Detect which cell encompasses the target text, then output its (x, y) center coordinate. 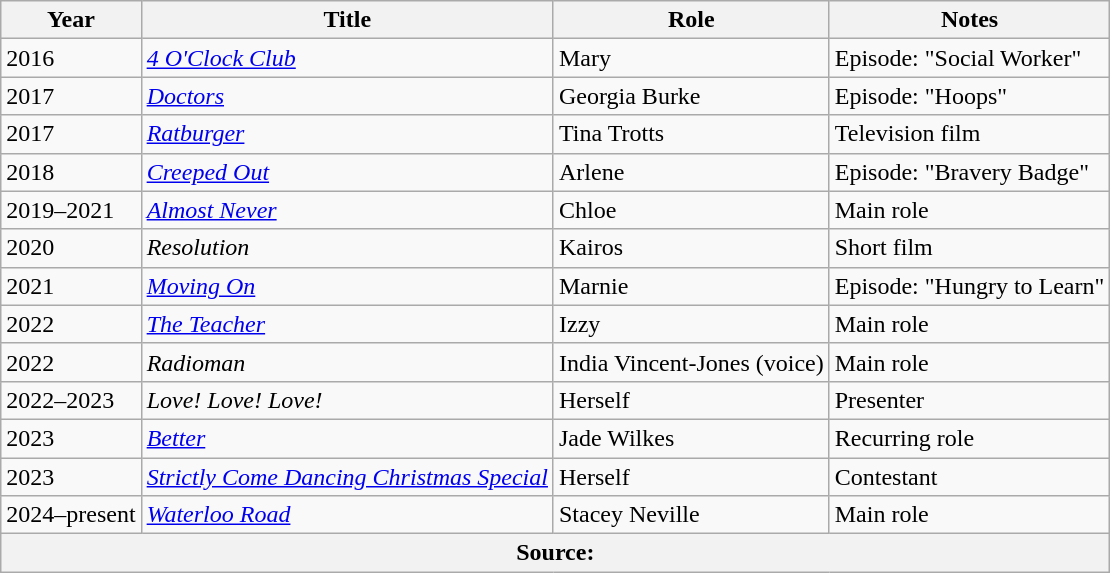
Episode: "Hoops" (970, 96)
Title (347, 20)
Contestant (970, 477)
Kairos (691, 248)
Georgia Burke (691, 96)
Waterloo Road (347, 515)
2018 (71, 172)
Presenter (970, 400)
Moving On (347, 286)
India Vincent-Jones (voice) (691, 362)
Mary (691, 58)
2022–2023 (71, 400)
Year (71, 20)
2019–2021 (71, 210)
Ratburger (347, 134)
Strictly Come Dancing Christmas Special (347, 477)
Marnie (691, 286)
The Teacher (347, 324)
Chloe (691, 210)
Radioman (347, 362)
Episode: "Bravery Badge" (970, 172)
Better (347, 438)
Episode: "Social Worker" (970, 58)
Tina Trotts (691, 134)
2020 (71, 248)
Stacey Neville (691, 515)
Source: (556, 553)
Arlene (691, 172)
2024–present (71, 515)
2021 (71, 286)
2016 (71, 58)
Recurring role (970, 438)
Almost Never (347, 210)
Love! Love! Love! (347, 400)
Short film (970, 248)
Doctors (347, 96)
Creeped Out (347, 172)
Episode: "Hungry to Learn" (970, 286)
Notes (970, 20)
Jade Wilkes (691, 438)
Izzy (691, 324)
Television film (970, 134)
Role (691, 20)
4 O'Clock Club (347, 58)
Resolution (347, 248)
